Return [x, y] of the center of cell containing provided text 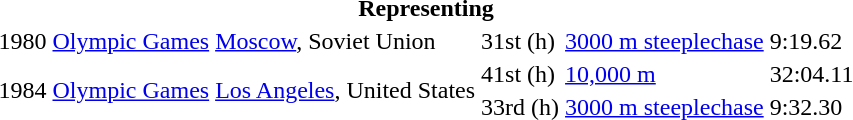
10,000 m [665, 74]
41st (h) [520, 74]
3000 m steeplechase [665, 41]
31st (h) [520, 41]
Moscow, Soviet Union [346, 41]
Olympic Games [131, 41]
